Locate the cell with the specified text and output its (x, y) center coordinate. 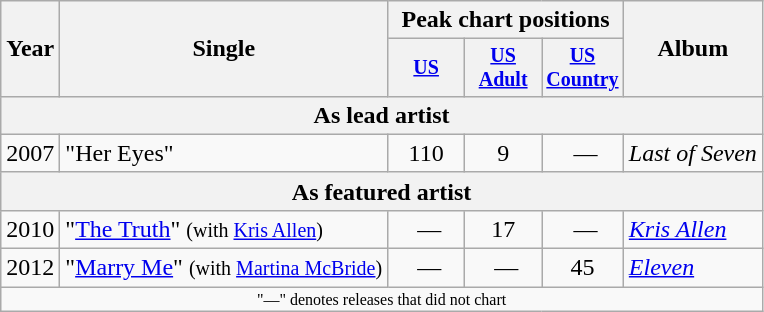
US Country (583, 68)
Year (30, 49)
2010 (30, 229)
Kris Allen (692, 229)
17 (504, 229)
Last of Seven (692, 153)
110 (426, 153)
Single (224, 49)
45 (583, 268)
Album (692, 49)
Eleven (692, 268)
As featured artist (382, 191)
"Marry Me" (with Martina McBride) (224, 268)
9 (504, 153)
As lead artist (382, 115)
"The Truth" (with Kris Allen) (224, 229)
2007 (30, 153)
Peak chart positions (506, 20)
"—" denotes releases that did not chart (382, 299)
US (426, 68)
2012 (30, 268)
US Adult (504, 68)
"Her Eyes" (224, 153)
